Output the [x, y] coordinate of the center of the cell containing the given text.  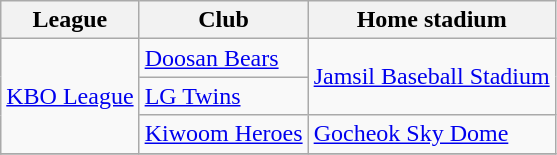
Home stadium [432, 20]
KBO League [70, 96]
Gocheok Sky Dome [432, 134]
Kiwoom Heroes [224, 134]
Club [224, 20]
Doosan Bears [224, 58]
Jamsil Baseball Stadium [432, 77]
LG Twins [224, 96]
League [70, 20]
